Find where the given text appears and provide that cell's center as [X, Y] coordinate. 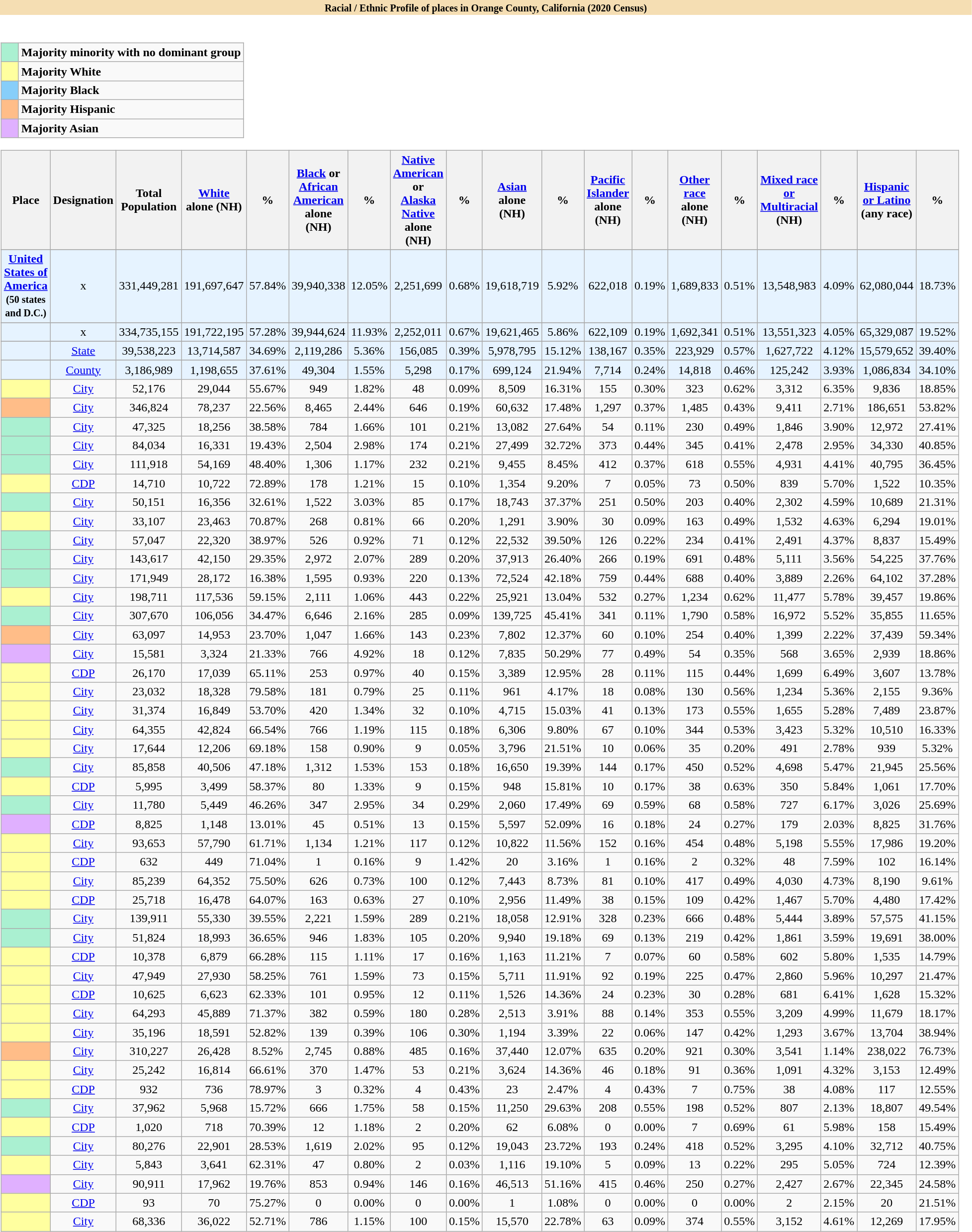
106 [418, 1032]
71 [418, 540]
961 [512, 691]
52.71% [267, 1222]
948 [512, 786]
646 [418, 407]
15,579,652 [887, 351]
65,329,087 [887, 332]
618 [695, 465]
5,597 [512, 824]
328 [608, 919]
266 [608, 559]
0.29% [464, 805]
16,478 [214, 900]
6.41% [839, 994]
Hispanic or Latino (any race) [887, 200]
13.01% [267, 824]
250 [695, 1184]
8,837 [887, 540]
2,478 [790, 446]
32,712 [887, 1146]
72,524 [512, 578]
4.32% [839, 1070]
2,504 [318, 446]
1,086,834 [887, 370]
11,250 [512, 1108]
85,239 [149, 881]
786 [318, 1222]
21.33% [267, 654]
1,020 [149, 1127]
1,655 [790, 710]
0.75% [740, 1089]
0.67% [464, 332]
12.05% [369, 286]
0.81% [369, 521]
9.20% [563, 483]
11.21% [563, 956]
62 [512, 1127]
373 [608, 446]
143,617 [149, 559]
57,047 [149, 540]
5,843 [149, 1165]
Mixed race or Multiracial (NH) [790, 200]
152 [608, 843]
17,986 [887, 843]
4,698 [790, 767]
2,252,011 [418, 332]
5.55% [839, 843]
1,293 [790, 1032]
0.73% [369, 881]
3,624 [512, 1070]
602 [790, 956]
State [83, 351]
1.34% [369, 710]
4.99% [839, 1013]
4.61% [839, 1222]
3.89% [839, 919]
90,911 [149, 1184]
7,714 [608, 370]
807 [790, 1108]
85 [418, 502]
9.36% [938, 691]
632 [149, 862]
0.92% [369, 540]
16,972 [790, 616]
5,449 [214, 805]
4,030 [790, 881]
19,043 [512, 1146]
2,111 [318, 597]
37.37% [563, 502]
1,047 [318, 635]
1.14% [839, 1051]
46 [608, 1070]
35,855 [887, 616]
23,032 [149, 691]
47 [318, 1165]
60,632 [512, 407]
9.80% [563, 730]
64,355 [149, 730]
45 [318, 824]
635 [608, 1051]
11.56% [563, 843]
13.78% [938, 672]
27,930 [214, 975]
3,641 [214, 1165]
1,532 [790, 521]
761 [318, 975]
15.03% [563, 710]
38.97% [267, 540]
2,972 [318, 559]
19.10% [563, 1165]
65.11% [267, 672]
19.52% [938, 332]
208 [608, 1108]
155 [608, 388]
191,697,647 [214, 286]
47.18% [267, 767]
3,153 [887, 1070]
52.82% [267, 1032]
25 [418, 691]
4.17% [563, 691]
9,455 [512, 465]
18,807 [887, 1108]
253 [318, 672]
1,399 [790, 635]
15.81% [563, 786]
19.43% [267, 446]
1.42% [464, 862]
5.47% [839, 767]
23 [512, 1089]
268 [318, 521]
23.87% [938, 710]
Total Population [149, 200]
17.49% [563, 805]
1.08% [563, 1203]
0.53% [740, 730]
2,939 [887, 654]
251 [608, 502]
105 [418, 938]
6.17% [839, 805]
688 [695, 578]
71.37% [267, 1013]
26,170 [149, 672]
143 [418, 635]
53 [418, 1070]
2,302 [790, 502]
22,345 [887, 1184]
3.59% [839, 938]
0.88% [369, 1051]
38.00% [938, 938]
40.75% [938, 1146]
568 [790, 654]
11.93% [369, 332]
39.50% [563, 540]
32.61% [267, 502]
22 [608, 1032]
75.27% [267, 1203]
5.86% [563, 332]
11,679 [887, 1013]
4.63% [839, 521]
2.16% [369, 616]
10,378 [149, 956]
32 [418, 710]
420 [318, 710]
Asian alone (NH) [512, 200]
47,325 [149, 426]
59.15% [267, 597]
46.26% [267, 805]
40.85% [938, 446]
34.69% [267, 351]
16.33% [938, 730]
25,242 [149, 1070]
16,849 [214, 710]
52,176 [149, 388]
727 [790, 805]
29,044 [214, 388]
5,711 [512, 975]
1,306 [318, 465]
1,619 [318, 1146]
2.71% [839, 407]
2,860 [790, 975]
16,650 [512, 767]
6.49% [839, 672]
1.15% [369, 1222]
6,623 [214, 994]
1.83% [369, 938]
47,949 [149, 975]
28,172 [214, 578]
66.54% [267, 730]
3,152 [790, 1222]
12,269 [887, 1222]
31.76% [938, 824]
2,513 [512, 1013]
70 [214, 1203]
1,354 [512, 483]
4.09% [839, 286]
37,962 [149, 1108]
374 [695, 1222]
22,901 [214, 1146]
34.47% [267, 616]
146 [418, 1184]
7,835 [512, 654]
3.67% [839, 1032]
125,242 [790, 370]
341 [608, 616]
93 [149, 1203]
454 [695, 843]
41 [608, 710]
1,689,833 [695, 286]
2.44% [369, 407]
1,194 [512, 1032]
Other race alone (NH) [695, 200]
40 [418, 672]
37.28% [938, 578]
55,330 [214, 919]
22.78% [563, 1222]
11,780 [149, 805]
42,150 [214, 559]
53.82% [938, 407]
County [83, 370]
0.08% [649, 691]
5,198 [790, 843]
3,499 [214, 786]
81 [608, 881]
225 [695, 975]
1.33% [369, 786]
13,714,587 [214, 351]
54,225 [887, 559]
350 [790, 786]
3.56% [839, 559]
310,227 [149, 1051]
6,646 [318, 616]
0.47% [740, 975]
51.16% [563, 1184]
57,575 [887, 919]
13,548,983 [790, 286]
19,621,465 [512, 332]
13,551,323 [790, 332]
0.56% [740, 691]
11,477 [790, 597]
Place [26, 200]
15.32% [938, 994]
5.96% [839, 975]
12,206 [214, 749]
412 [608, 465]
223,929 [695, 351]
946 [318, 938]
370 [318, 1070]
6.08% [563, 1127]
4,480 [887, 900]
784 [318, 426]
2.26% [839, 578]
37,439 [887, 635]
2.22% [839, 635]
67 [608, 730]
3.16% [563, 862]
5.28% [839, 710]
1,627,722 [790, 351]
334,735,155 [149, 332]
4.37% [839, 540]
22,320 [214, 540]
Majority Hispanic [131, 109]
12.55% [938, 1089]
3,889 [790, 578]
939 [887, 749]
4.08% [839, 1089]
66 [418, 521]
232 [418, 465]
5 [608, 1165]
1,526 [512, 994]
1.55% [369, 370]
11.49% [563, 900]
19.18% [563, 938]
12.39% [938, 1165]
0.36% [740, 1070]
4.12% [839, 351]
2,745 [318, 1051]
39,944,624 [318, 332]
39,457 [887, 597]
92 [608, 975]
3,209 [790, 1013]
28.53% [267, 1146]
21,945 [887, 767]
19.01% [938, 521]
1.18% [369, 1127]
36.45% [938, 465]
5,968 [214, 1108]
2.78% [839, 749]
54,169 [214, 465]
31,374 [149, 710]
18.73% [938, 286]
15,570 [512, 1222]
691 [695, 559]
5,298 [418, 370]
18.85% [938, 388]
1,312 [318, 767]
4.41% [839, 465]
10.35% [938, 483]
4.73% [839, 881]
5.80% [839, 956]
21.31% [938, 502]
9,836 [887, 388]
2.02% [369, 1146]
130 [695, 691]
7.59% [839, 862]
37.61% [267, 370]
33,107 [149, 521]
126 [608, 540]
11.65% [938, 616]
0.94% [369, 1184]
27.41% [938, 426]
62.31% [267, 1165]
16.31% [563, 388]
147 [695, 1032]
57.28% [267, 332]
62.33% [267, 994]
17,644 [149, 749]
323 [695, 388]
95 [418, 1146]
0.14% [649, 1013]
10,722 [214, 483]
106,056 [214, 616]
12,972 [887, 426]
5,111 [790, 559]
2,491 [790, 540]
78,237 [214, 407]
76.73% [938, 1051]
2.15% [839, 1203]
5,978,795 [512, 351]
156,085 [418, 351]
2.13% [839, 1108]
1,148 [214, 824]
5.98% [839, 1127]
19,691 [887, 938]
7,802 [512, 635]
37.76% [938, 559]
6,879 [214, 956]
18.86% [938, 654]
8,465 [318, 407]
15.72% [267, 1108]
91 [695, 1070]
2.47% [563, 1089]
2.03% [839, 824]
27.64% [563, 426]
1,467 [790, 900]
180 [418, 1013]
12.95% [563, 672]
699,124 [512, 370]
5.78% [839, 597]
238,022 [887, 1051]
78.97% [267, 1089]
29.63% [563, 1108]
179 [790, 824]
1,595 [318, 578]
Racial / Ethnic Profile of places in Orange County, California (2020 Census) [486, 7]
491 [790, 749]
198 [695, 1108]
84,034 [149, 446]
26.40% [563, 559]
17,962 [214, 1184]
0.95% [369, 994]
80 [318, 786]
839 [790, 483]
3,541 [790, 1051]
681 [790, 994]
0.79% [369, 691]
58.25% [267, 975]
186,651 [887, 407]
64,293 [149, 1013]
3,324 [214, 654]
45,889 [214, 1013]
3,607 [887, 672]
38.94% [938, 1032]
9,411 [790, 407]
49,304 [318, 370]
932 [149, 1089]
42.18% [563, 578]
21.47% [938, 975]
18,993 [214, 938]
415 [608, 1184]
7,489 [887, 710]
1.53% [369, 767]
1,297 [608, 407]
346,824 [149, 407]
1.11% [369, 956]
57.84% [267, 286]
6,294 [887, 521]
13,082 [512, 426]
55.67% [267, 388]
26,428 [214, 1051]
622,018 [608, 286]
2,956 [512, 900]
15,581 [149, 654]
532 [608, 597]
11.91% [563, 975]
8,509 [512, 388]
2.67% [839, 1184]
345 [695, 446]
51,824 [149, 938]
331,449,281 [149, 286]
174 [418, 446]
1.17% [369, 465]
3,295 [790, 1146]
921 [695, 1051]
88 [608, 1013]
3.03% [369, 502]
3,026 [887, 805]
718 [214, 1127]
198,711 [149, 597]
0.80% [369, 1165]
443 [418, 597]
40,506 [214, 767]
3.65% [839, 654]
50,151 [149, 502]
295 [790, 1165]
10,625 [149, 994]
17,039 [214, 672]
8.52% [267, 1051]
4.92% [369, 654]
72.89% [267, 483]
8.45% [563, 465]
Majority White [131, 71]
85,858 [149, 767]
171,949 [149, 578]
5,995 [149, 786]
21.94% [563, 370]
Native American or Alaska Native alone (NH) [418, 200]
1.82% [369, 388]
Majority Black [131, 90]
19.39% [563, 767]
8.73% [563, 881]
234 [695, 540]
626 [318, 881]
53.70% [267, 710]
173 [695, 710]
14,953 [214, 635]
111,918 [149, 465]
39,538,223 [149, 351]
68 [695, 805]
1,134 [318, 843]
36.65% [267, 938]
2,221 [318, 919]
69.18% [267, 749]
0.97% [369, 672]
16.38% [267, 578]
18.17% [938, 1013]
724 [887, 1165]
16.14% [938, 862]
3,186,989 [149, 370]
1,163 [512, 956]
52.09% [563, 824]
61.71% [267, 843]
6.35% [839, 388]
2,427 [790, 1184]
0.07% [649, 956]
736 [214, 1089]
449 [214, 862]
3,796 [512, 749]
2,251,699 [418, 286]
49.54% [938, 1108]
0.90% [369, 749]
17.70% [938, 786]
63,097 [149, 635]
Majority minority with no dominant group [131, 52]
759 [608, 578]
5,444 [790, 919]
19.20% [938, 843]
36,022 [214, 1222]
12.49% [938, 1070]
United States of America (50 states and D.C.) [26, 286]
34.10% [938, 370]
27 [418, 900]
220 [418, 578]
77 [608, 654]
4,931 [790, 465]
4.10% [839, 1146]
1,535 [887, 956]
57,790 [214, 843]
2,119,286 [318, 351]
4.05% [839, 332]
8,190 [887, 881]
45.41% [563, 616]
102 [887, 862]
68,336 [149, 1222]
37,440 [512, 1051]
450 [695, 767]
34 [418, 805]
3.91% [563, 1013]
Pacific Islander alone (NH) [608, 200]
22,532 [512, 540]
50.29% [563, 654]
12.07% [563, 1051]
25,921 [512, 597]
42,824 [214, 730]
13,704 [887, 1032]
93,653 [149, 843]
139,911 [149, 919]
181 [318, 691]
853 [318, 1184]
63 [608, 1222]
178 [318, 483]
254 [695, 635]
19.86% [938, 597]
230 [695, 426]
25,718 [149, 900]
34,330 [887, 446]
59.34% [938, 635]
66.61% [267, 1070]
61 [790, 1127]
1.75% [369, 1108]
70.39% [267, 1127]
2,155 [887, 691]
622,109 [608, 332]
18,743 [512, 502]
382 [318, 1013]
1,790 [695, 616]
70.87% [267, 521]
1,861 [790, 938]
3,389 [512, 672]
10,297 [887, 975]
344 [695, 730]
2.98% [369, 446]
3.39% [563, 1032]
46,513 [512, 1184]
139,725 [512, 616]
27,499 [512, 446]
35,196 [149, 1032]
29.35% [267, 559]
1.06% [369, 597]
62,080,044 [887, 286]
19.76% [267, 1184]
5.84% [839, 786]
3 [318, 1089]
38.58% [267, 426]
139 [318, 1032]
24.58% [938, 1184]
23.70% [267, 635]
138,167 [608, 351]
0.69% [740, 1127]
15.12% [563, 351]
17 [418, 956]
0.03% [464, 1165]
1,198,655 [214, 370]
17.48% [563, 407]
1,291 [512, 521]
9,940 [512, 938]
14,710 [149, 483]
64,352 [214, 881]
0.93% [369, 578]
2.07% [369, 559]
58.37% [267, 786]
40,795 [887, 465]
1,091 [790, 1070]
144 [608, 767]
35 [695, 749]
5.05% [839, 1165]
347 [318, 805]
203 [695, 502]
15 [418, 483]
39.55% [267, 919]
0.68% [464, 286]
79.58% [267, 691]
18,328 [214, 691]
19,618,719 [512, 286]
1,692,341 [695, 332]
48.40% [267, 465]
80,276 [149, 1146]
153 [418, 767]
64,102 [887, 578]
10,822 [512, 843]
32.72% [563, 446]
10,510 [887, 730]
949 [318, 388]
5.92% [563, 286]
75.50% [267, 881]
12.91% [563, 919]
7,443 [512, 881]
23.72% [563, 1146]
23,463 [214, 521]
13.04% [563, 597]
191,722,195 [214, 332]
5.52% [839, 616]
12.37% [563, 635]
28 [608, 672]
1.47% [369, 1070]
18,591 [214, 1032]
Majority Asian [131, 128]
485 [418, 1051]
16,814 [214, 1070]
41.15% [938, 919]
3.93% [839, 370]
353 [695, 1013]
3,423 [790, 730]
64.07% [267, 900]
219 [695, 938]
6,306 [512, 730]
Designation [83, 200]
58 [418, 1108]
66.28% [267, 956]
71.04% [267, 862]
25.56% [938, 767]
16,331 [214, 446]
4,715 [512, 710]
9.61% [938, 881]
14.79% [938, 956]
16,356 [214, 502]
17.95% [938, 1222]
526 [318, 540]
18,058 [512, 919]
1,699 [790, 672]
4.59% [839, 502]
16 [608, 824]
39.40% [938, 351]
37,913 [512, 559]
109 [695, 900]
1.19% [369, 730]
14,818 [695, 370]
2,060 [512, 805]
39,940,338 [318, 286]
10,689 [887, 502]
417 [695, 881]
117,536 [214, 597]
Black or African American alone (NH) [318, 200]
0.57% [740, 351]
418 [695, 1146]
25.69% [938, 805]
White alone (NH) [214, 200]
22.56% [267, 407]
1,061 [887, 786]
17.42% [938, 900]
307,670 [149, 616]
18,256 [214, 426]
1,485 [695, 407]
285 [418, 616]
1,628 [887, 994]
3,312 [790, 388]
193 [608, 1146]
1,846 [790, 426]
1,116 [512, 1165]
